Capture the cell that displays the provided text and extract its (x, y) central coordinate. 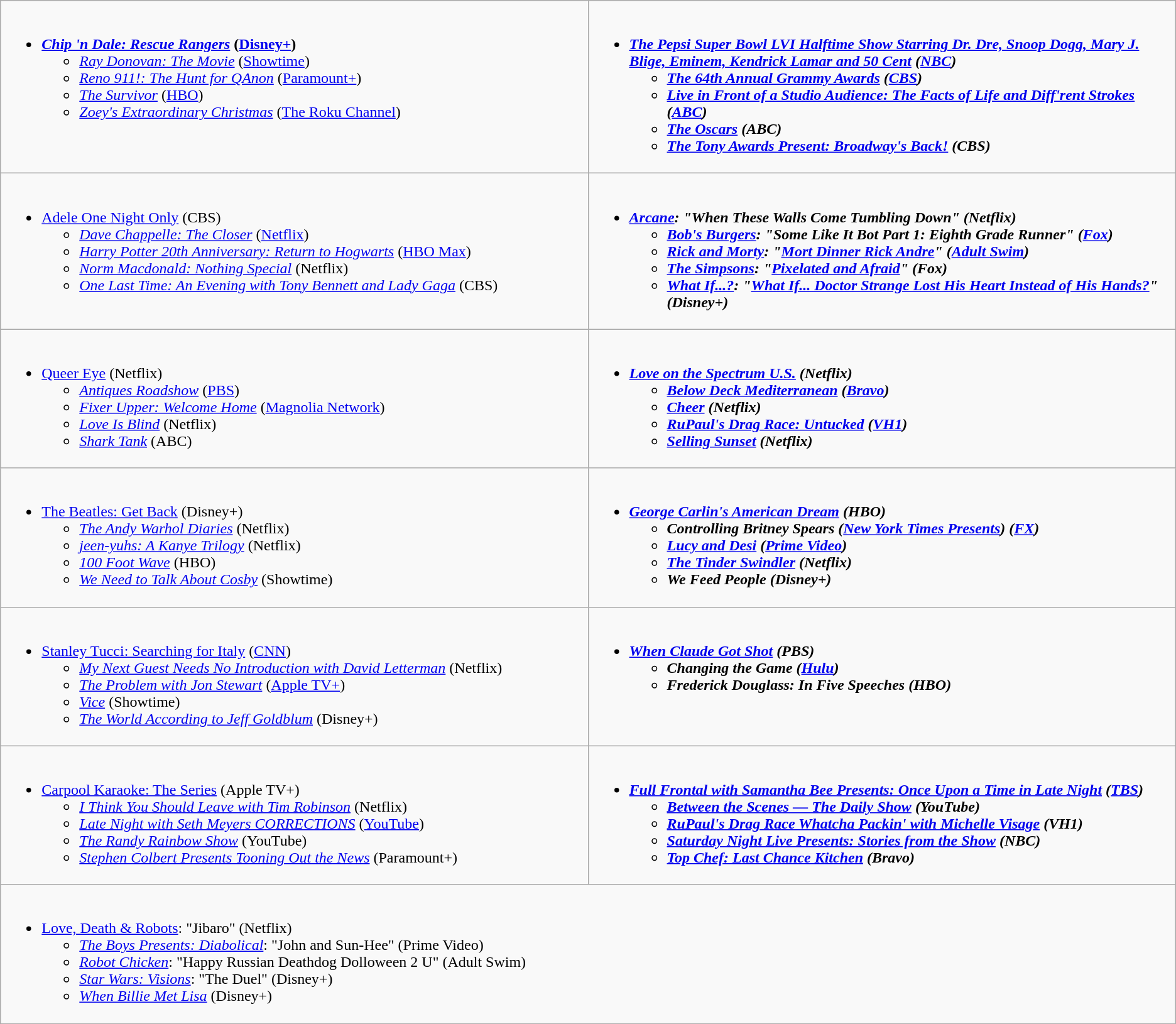
Queer Eye (Netflix)Antiques Roadshow (PBS)Fixer Upper: Welcome Home (Magnolia Network)Love Is Blind (Netflix)Shark Tank (ABC) (294, 398)
Love on the Spectrum U.S. (Netflix)Below Deck Mediterranean (Bravo)Cheer (Netflix)RuPaul's Drag Race: Untucked (VH1)Selling Sunset (Netflix) (882, 398)
When Claude Got Shot (PBS)Changing the Game (Hulu)Frederick Douglass: In Five Speeches (HBO) (882, 676)
